Detect which cell encompasses the target text, then output its [x, y] center coordinate. 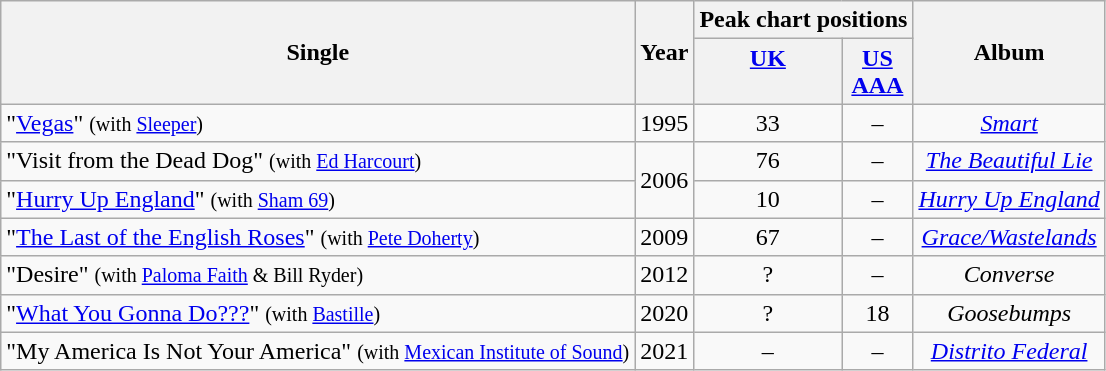
"What You Gonna Do???" (with Bastille) [318, 313]
"Desire" (with Paloma Faith & Bill Ryder) [318, 275]
"Hurry Up England" (with Sham 69) [318, 199]
US AAA [878, 72]
33 [768, 123]
Distrito Federal [1009, 351]
18 [878, 313]
"Vegas" (with Sleeper) [318, 123]
2012 [664, 275]
Smart [1009, 123]
67 [768, 237]
The Beautiful Lie [1009, 161]
Peak chart positions [804, 20]
"Visit from the Dead Dog" (with Ed Harcourt) [318, 161]
2009 [664, 237]
Album [1009, 52]
Single [318, 52]
Goosebumps [1009, 313]
"The Last of the English Roses" (with Pete Doherty) [318, 237]
"My America Is Not Your America" (with Mexican Institute of Sound) [318, 351]
76 [768, 161]
Grace/Wastelands [1009, 237]
2021 [664, 351]
Converse [1009, 275]
2020 [664, 313]
10 [768, 199]
UK [768, 72]
Year [664, 52]
2006 [664, 180]
Hurry Up England [1009, 199]
1995 [664, 123]
